From the cell containing the given text, extract its center point as (x, y) coordinate. 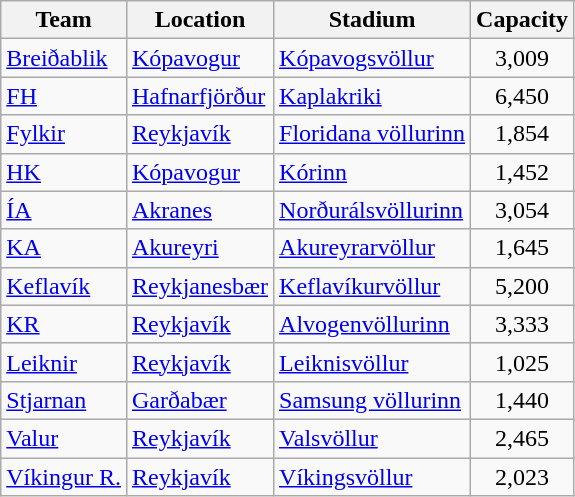
Kórinn (372, 172)
Garðabær (200, 400)
Fylkir (64, 134)
Reykjanesbær (200, 286)
Leiknir (64, 362)
Valur (64, 438)
2,023 (522, 477)
1,025 (522, 362)
Capacity (522, 20)
3,333 (522, 324)
5,200 (522, 286)
HK (64, 172)
1,854 (522, 134)
Víkingur R. (64, 477)
3,009 (522, 58)
KR (64, 324)
1,452 (522, 172)
Víkingsvöllur (372, 477)
Akranes (200, 210)
Stjarnan (64, 400)
Alvogenvöllurinn (372, 324)
2,465 (522, 438)
ÍA (64, 210)
6,450 (522, 96)
Keflavíkurvöllur (372, 286)
Samsung völlurinn (372, 400)
Team (64, 20)
Breiðablik (64, 58)
Akureyri (200, 248)
Akureyrarvöllur (372, 248)
Norðurálsvöllurinn (372, 210)
Location (200, 20)
1,440 (522, 400)
Leiknisvöllur (372, 362)
Valsvöllur (372, 438)
FH (64, 96)
Kaplakriki (372, 96)
Kópavogsvöllur (372, 58)
KA (64, 248)
Stadium (372, 20)
Floridana völlurinn (372, 134)
3,054 (522, 210)
Hafnarfjörður (200, 96)
Keflavík (64, 286)
1,645 (522, 248)
